Return the (x, y) coordinate for the center point of the cell that contains the specified text.  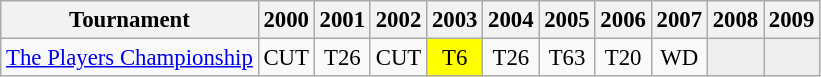
2000 (286, 20)
2006 (623, 20)
2001 (342, 20)
T6 (455, 58)
2003 (455, 20)
2002 (398, 20)
Tournament (130, 20)
T20 (623, 58)
2007 (679, 20)
T63 (567, 58)
2004 (511, 20)
WD (679, 58)
2008 (735, 20)
2009 (792, 20)
2005 (567, 20)
The Players Championship (130, 58)
